Find where the given text appears and provide that cell's center as (X, Y) coordinate. 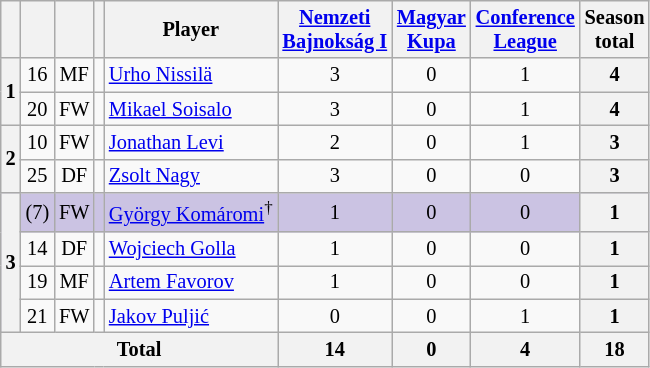
Zsolt Nagy (191, 176)
ConferenceLeague (526, 29)
Jonathan Levi (191, 142)
MagyarKupa (432, 29)
NemzetiBajnokság I (335, 29)
21 (38, 316)
Seasontotal (615, 29)
Player (191, 29)
Wojciech Golla (191, 249)
18 (615, 350)
Total (140, 350)
10 (38, 142)
20 (38, 109)
Mikael Soisalo (191, 109)
16 (38, 75)
Urho Nissilä (191, 75)
György Komáromi† (191, 212)
(7) (38, 212)
25 (38, 176)
Artem Favorov (191, 282)
19 (38, 282)
Jakov Puljić (191, 316)
